Return [X, Y] of the center of cell containing provided text 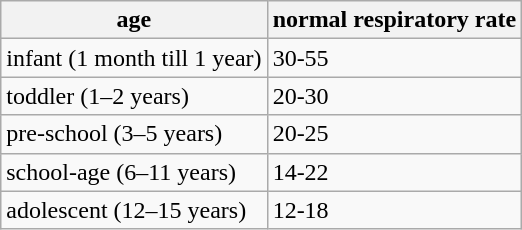
12-18 [394, 210]
14-22 [394, 172]
30-55 [394, 58]
adolescent (12–15 years) [134, 210]
20-25 [394, 134]
20-30 [394, 96]
age [134, 20]
infant (1 month till 1 year) [134, 58]
toddler (1–2 years) [134, 96]
normal respiratory rate [394, 20]
school-age (6–11 years) [134, 172]
pre-school (3–5 years) [134, 134]
